Detect which cell encompasses the target text, then output its [x, y] center coordinate. 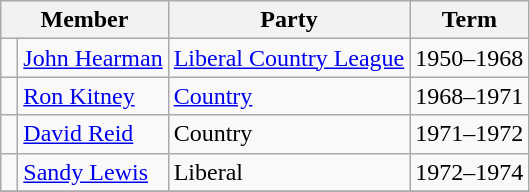
1950–1968 [470, 58]
1972–1974 [470, 172]
David Reid [93, 134]
Member [84, 20]
Liberal [289, 172]
1971–1972 [470, 134]
John Hearman [93, 58]
Sandy Lewis [93, 172]
Party [289, 20]
1968–1971 [470, 96]
Ron Kitney [93, 96]
Term [470, 20]
Liberal Country League [289, 58]
